From the cell containing the given text, extract its center point as (X, Y) coordinate. 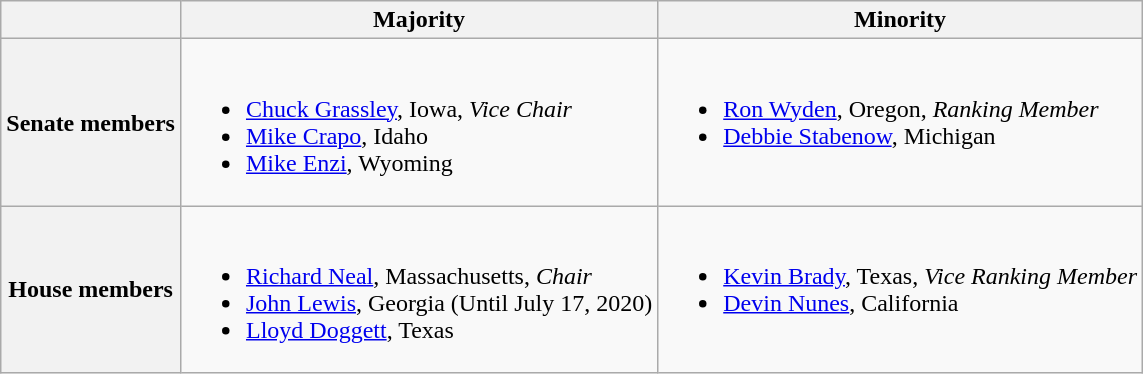
Kevin Brady, Texas, Vice Ranking MemberDevin Nunes, California (900, 290)
Senate members (91, 122)
Chuck Grassley, Iowa, Vice ChairMike Crapo, IdahoMike Enzi, Wyoming (418, 122)
House members (91, 290)
Richard Neal, Massachusetts, ChairJohn Lewis, Georgia (Until July 17, 2020)Lloyd Doggett, Texas (418, 290)
Ron Wyden, Oregon, Ranking MemberDebbie Stabenow, Michigan (900, 122)
Minority (900, 20)
Majority (418, 20)
